Determine the (X, Y) coordinate at the center of the cell enclosing the given text.  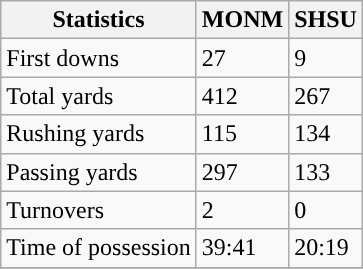
27 (242, 58)
First downs (99, 58)
39:41 (242, 248)
412 (242, 96)
297 (242, 172)
267 (326, 96)
133 (326, 172)
Passing yards (99, 172)
Statistics (99, 20)
SHSU (326, 20)
MONM (242, 20)
Turnovers (99, 210)
9 (326, 58)
Total yards (99, 96)
2 (242, 210)
Rushing yards (99, 134)
0 (326, 210)
134 (326, 134)
115 (242, 134)
Time of possession (99, 248)
20:19 (326, 248)
